Return the (x, y) coordinate for the center point of the cell that contains the specified text.  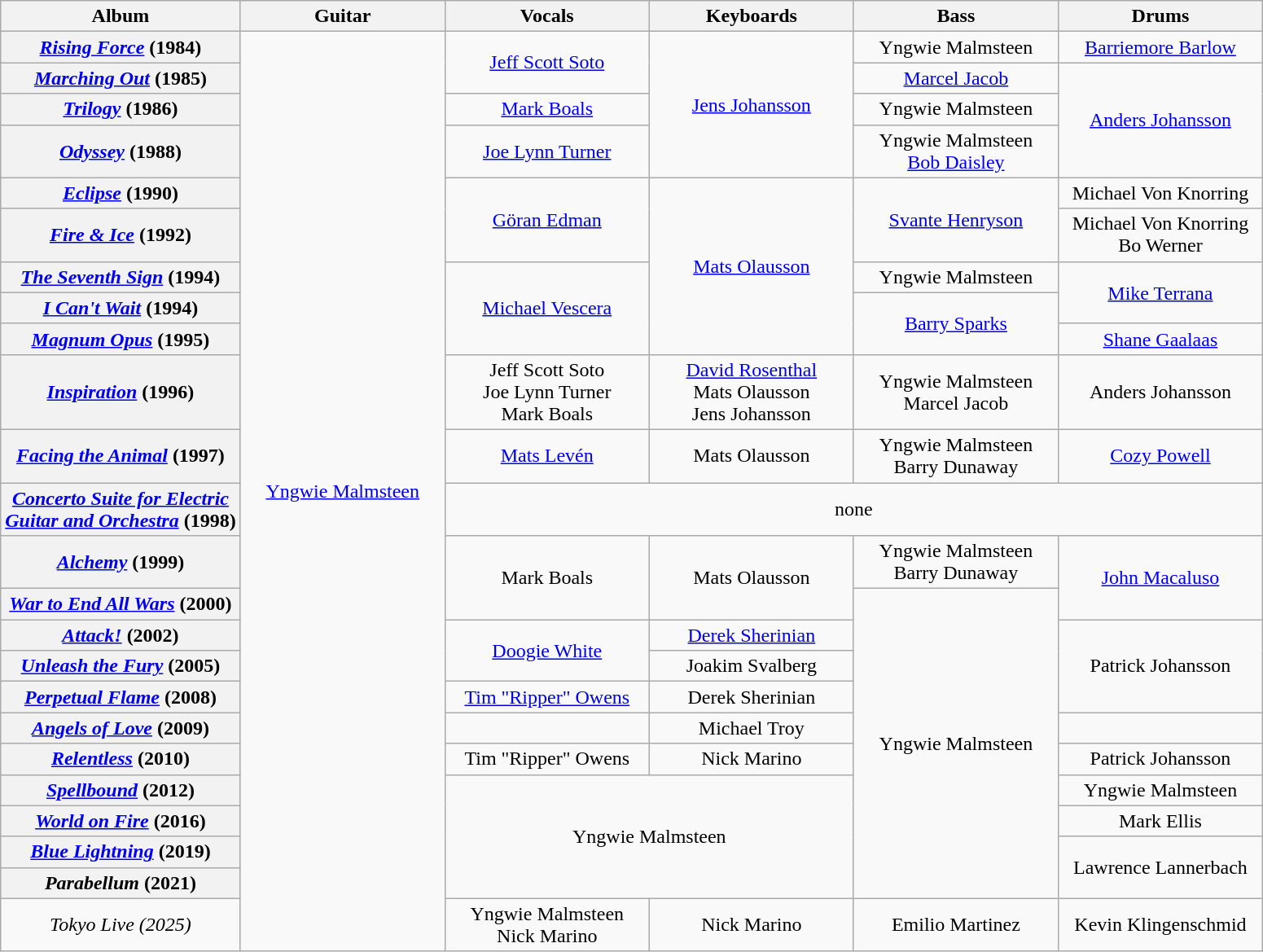
Keyboards (751, 16)
I Can't Wait (1994) (121, 308)
Yngwie MalmsteenBob Daisley (956, 151)
Odyssey (1988) (121, 151)
Mats Levén (547, 456)
Lawrence Lannerbach (1160, 867)
War to End All Wars (2000) (121, 604)
Attack! (2002) (121, 635)
Marcel Jacob (956, 78)
Joakim Svalberg (751, 666)
Magnum Opus (1995) (121, 339)
Göran Edman (547, 220)
Alchemy (1999) (121, 562)
Shane Gaalaas (1160, 339)
Blue Lightning (2019) (121, 852)
Drums (1160, 16)
Barry Sparks (956, 323)
Yngwie MalmsteenNick Marino (547, 925)
Joe Lynn Turner (547, 151)
Michael Troy (751, 728)
Perpetual Flame (2008) (121, 697)
Trilogy (1986) (121, 109)
Bass (956, 16)
Michael Von Knorring (1160, 193)
Emilio Martinez (956, 925)
Facing the Animal (1997) (121, 456)
Parabellum (2021) (121, 883)
Jeff Scott Soto (547, 63)
John Macaluso (1160, 578)
Album (121, 16)
The Seventh Sign (1994) (121, 277)
Yngwie MalmsteenMarcel Jacob (956, 392)
Inspiration (1996) (121, 392)
Kevin Klingenschmid (1160, 925)
Tokyo Live (2025) (121, 925)
World on Fire (2016) (121, 821)
Barriemore Barlow (1160, 47)
Guitar (342, 16)
Cozy Powell (1160, 456)
Jeff Scott SotoJoe Lynn TurnerMark Boals (547, 392)
Michael Von KnorringBo Werner (1160, 235)
Angels of Love (2009) (121, 728)
Svante Henryson (956, 220)
Relentless (2010) (121, 759)
Mike Terrana (1160, 292)
Mark Ellis (1160, 821)
Spellbound (2012) (121, 790)
Doogie White (547, 651)
Concerto Suite for ElectricGuitar and Orchestra (1998) (121, 508)
Michael Vescera (547, 308)
Vocals (547, 16)
none (853, 508)
Marching Out (1985) (121, 78)
Unleash the Fury (2005) (121, 666)
Rising Force (1984) (121, 47)
David RosenthalMats OlaussonJens Johansson (751, 392)
Eclipse (1990) (121, 193)
Jens Johansson (751, 104)
Fire & Ice (1992) (121, 235)
